From the cell containing the given text, extract its center point as [x, y] coordinate. 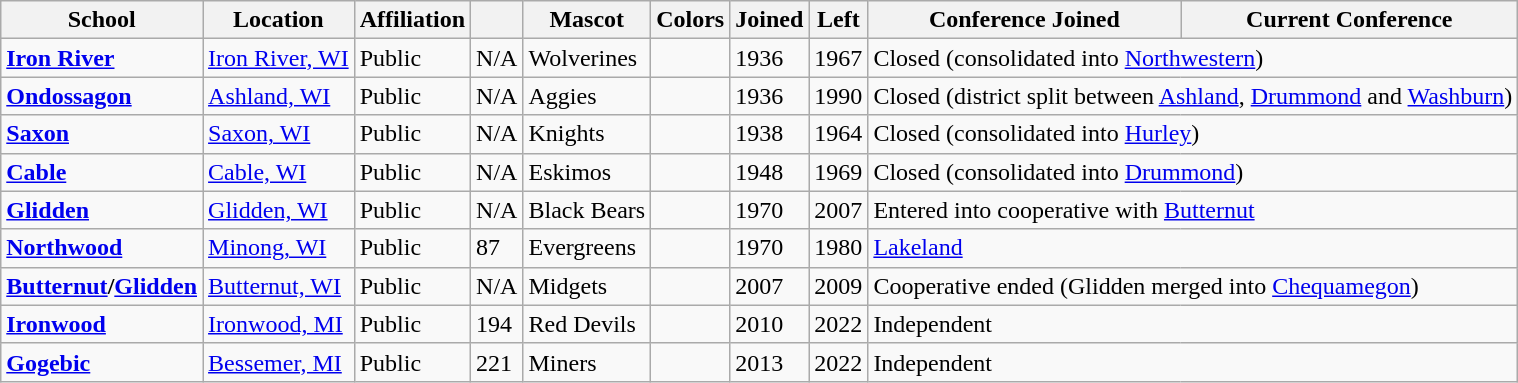
Saxon [102, 134]
Closed (consolidated into Northwestern) [1193, 58]
Lakeland [1193, 248]
Joined [770, 20]
Cable [102, 172]
2013 [770, 362]
Cooperative ended (Glidden merged into Chequamegon) [1193, 286]
Ondossagon [102, 96]
87 [497, 248]
Evergreens [587, 248]
1990 [838, 96]
Butternut, WI [279, 286]
Red Devils [587, 324]
Gogebic [102, 362]
1948 [770, 172]
Closed (consolidated into Hurley) [1193, 134]
Eskimos [587, 172]
1980 [838, 248]
Iron River [102, 58]
Aggies [587, 96]
Glidden, WI [279, 210]
Conference Joined [1024, 20]
1969 [838, 172]
Ironwood, MI [279, 324]
Mascot [587, 20]
Knights [587, 134]
Ironwood [102, 324]
194 [497, 324]
Entered into cooperative with Butternut [1193, 210]
1964 [838, 134]
Current Conference [1350, 20]
Minong, WI [279, 248]
School [102, 20]
Midgets [587, 286]
Bessemer, MI [279, 362]
1967 [838, 58]
Black Bears [587, 210]
Cable, WI [279, 172]
Location [279, 20]
Butternut/Glidden [102, 286]
2010 [770, 324]
221 [497, 362]
Saxon, WI [279, 134]
2009 [838, 286]
Iron River, WI [279, 58]
Closed (consolidated into Drummond) [1193, 172]
Closed (district split between Ashland, Drummond and Washburn) [1193, 96]
1938 [770, 134]
Affiliation [412, 20]
Wolverines [587, 58]
Miners [587, 362]
Northwood [102, 248]
Colors [690, 20]
Ashland, WI [279, 96]
Glidden [102, 210]
Left [838, 20]
